Identify which cell holds the provided text, then report its [x, y] central coordinate. 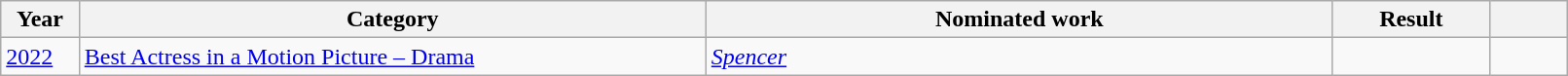
Spencer [1019, 57]
Year [40, 19]
Nominated work [1019, 19]
2022 [40, 57]
Best Actress in a Motion Picture – Drama [392, 57]
Category [392, 19]
Result [1411, 19]
